From the cell containing the given text, extract its center point as (x, y) coordinate. 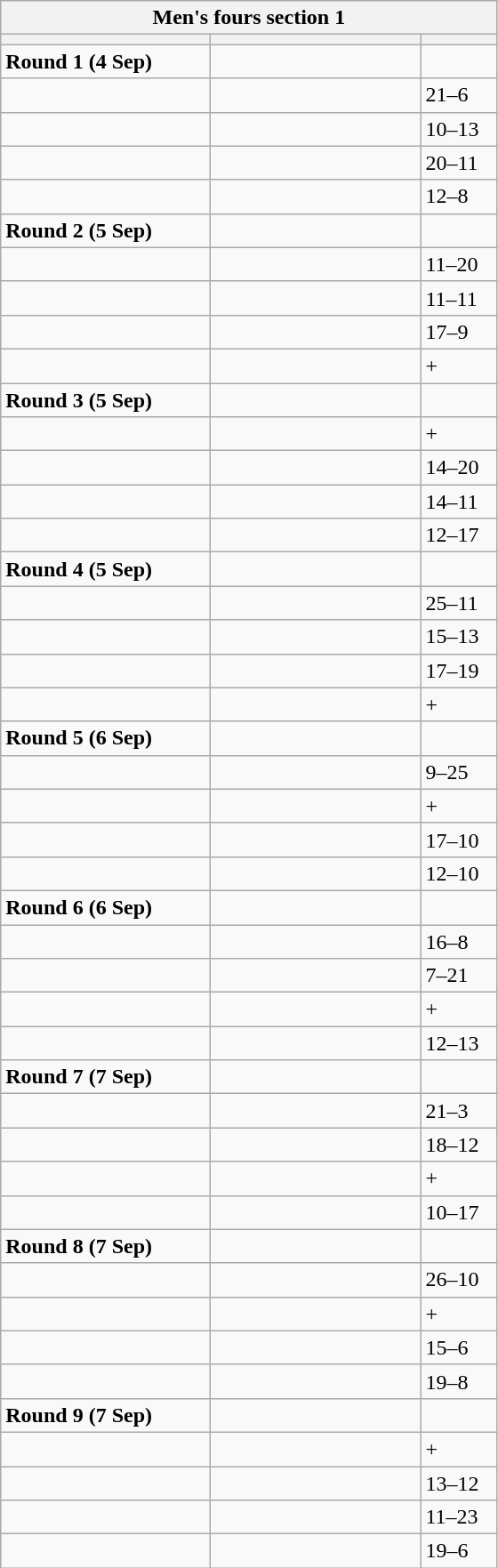
13–12 (459, 1483)
Round 2 (5 Sep) (106, 230)
25–11 (459, 603)
15–6 (459, 1347)
21–3 (459, 1111)
14–11 (459, 502)
9–25 (459, 772)
15–13 (459, 637)
19–8 (459, 1381)
11–23 (459, 1517)
12–17 (459, 535)
11–20 (459, 264)
7–21 (459, 976)
16–8 (459, 942)
20–11 (459, 163)
Round 9 (7 Sep) (106, 1415)
Round 8 (7 Sep) (106, 1246)
Round 4 (5 Sep) (106, 569)
17–10 (459, 840)
10–17 (459, 1212)
12–8 (459, 197)
10–13 (459, 129)
Round 7 (7 Sep) (106, 1077)
Round 6 (6 Sep) (106, 907)
11–11 (459, 298)
12–13 (459, 1043)
14–20 (459, 468)
Men's fours section 1 (249, 18)
21–6 (459, 95)
12–10 (459, 873)
Round 1 (4 Sep) (106, 61)
18–12 (459, 1145)
26–10 (459, 1280)
Round 5 (6 Sep) (106, 738)
17–9 (459, 332)
Round 3 (5 Sep) (106, 399)
19–6 (459, 1551)
17–19 (459, 671)
